Search for the cell housing the specified text and yield its [X, Y] center coordinate. 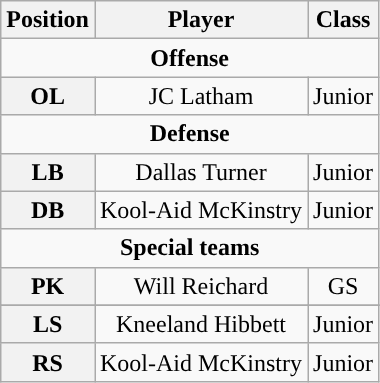
Position [48, 20]
Kneeland Hibbett [200, 324]
DB [48, 210]
Defense [190, 134]
Dallas Turner [200, 172]
Special teams [190, 248]
Offense [190, 58]
RS [48, 362]
PK [48, 286]
Player [200, 20]
LB [48, 172]
OL [48, 96]
Will Reichard [200, 286]
GS [344, 286]
LS [48, 324]
JC Latham [200, 96]
Class [344, 20]
